Identify which cell holds the provided text, then report its (x, y) central coordinate. 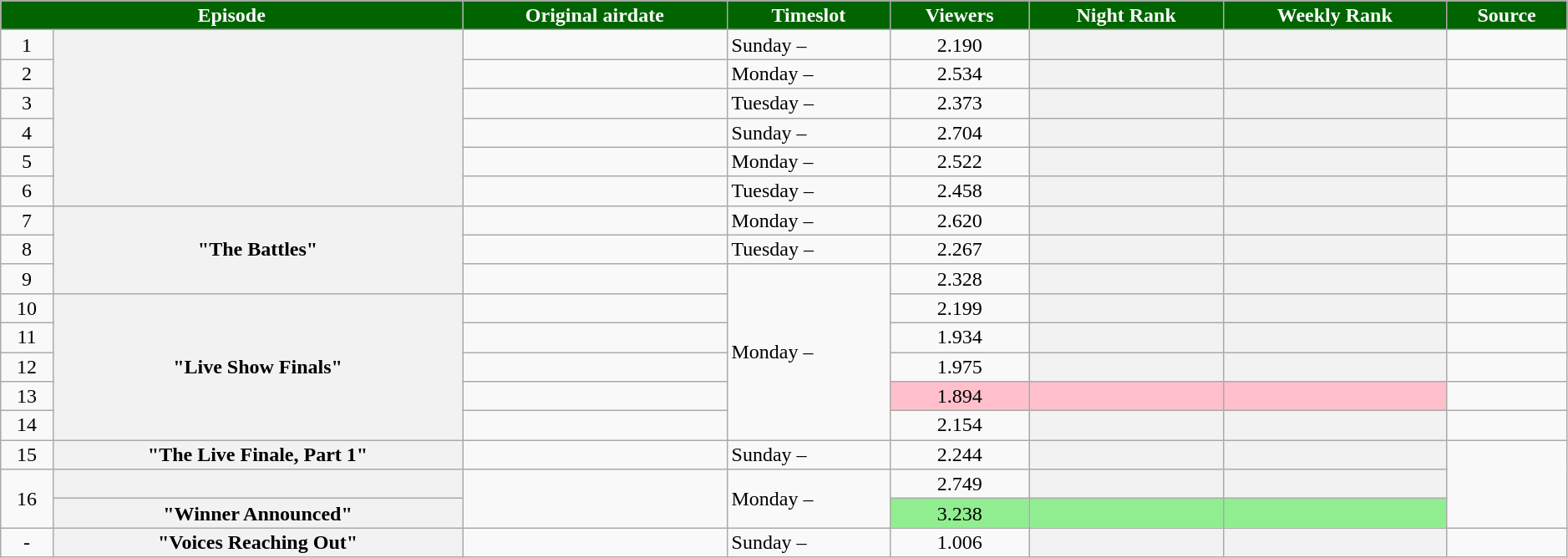
- (27, 543)
14 (27, 426)
2.190 (960, 45)
3.238 (960, 513)
1.975 (960, 368)
13 (27, 396)
Original airdate (595, 15)
1.894 (960, 396)
2.267 (960, 249)
"Voices Reaching Out" (257, 543)
2.244 (960, 454)
Night Rank (1126, 15)
2.328 (960, 279)
11 (27, 337)
2 (27, 74)
Weekly Rank (1335, 15)
"The Battles" (257, 249)
2.154 (960, 426)
7 (27, 221)
8 (27, 249)
6 (27, 190)
3 (27, 104)
2.704 (960, 132)
5 (27, 162)
"Live Show Finals" (257, 366)
2.199 (960, 307)
"The Live Finale, Part 1" (257, 454)
Episode (232, 15)
2.458 (960, 190)
16 (27, 499)
2.749 (960, 484)
10 (27, 307)
2.522 (960, 162)
Source (1507, 15)
2.373 (960, 104)
Timeslot (809, 15)
1.006 (960, 543)
1 (27, 45)
4 (27, 132)
1.934 (960, 337)
Viewers (960, 15)
"Winner Announced" (257, 513)
15 (27, 454)
9 (27, 279)
2.534 (960, 74)
12 (27, 368)
2.620 (960, 221)
